Extract the [X, Y] coordinate from the center of the cell holding the provided text.  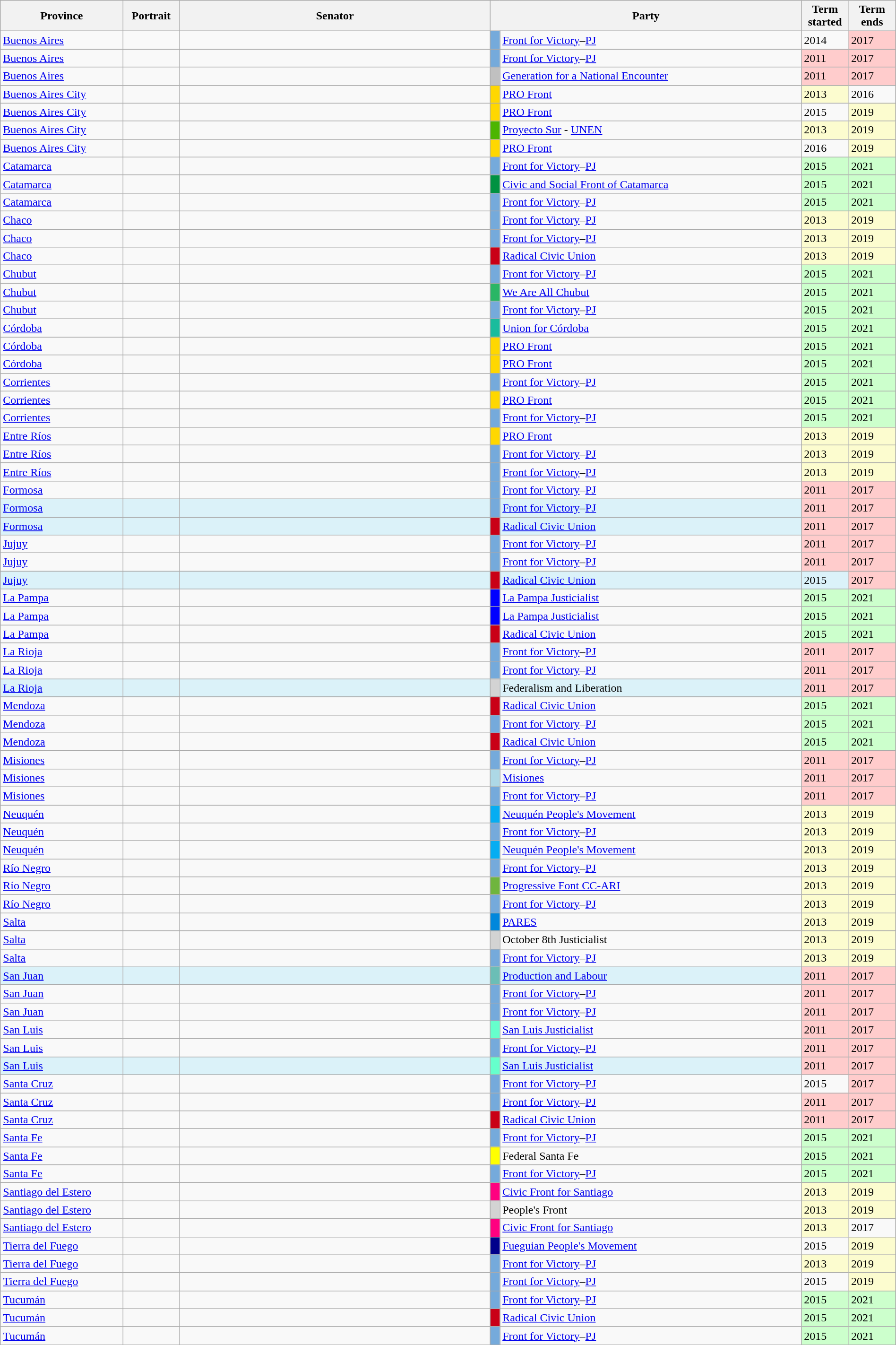
Fueguian People's Movement [651, 1246]
Generation for a National Encounter [651, 76]
2014 [825, 40]
Portrait [151, 16]
Production and Labour [651, 976]
Proyecto Sur - UNEN [651, 130]
Term ends [872, 16]
PARES [651, 922]
October 8th Justicialist [651, 940]
Party [646, 16]
Term started [825, 16]
Civic and Social Front of Catamarca [651, 184]
People's Front [651, 1210]
Union for Córdoba [651, 328]
Federalism and Liberation [651, 688]
Federal Santa Fe [651, 1156]
Progressive Font CC-ARI [651, 886]
Senator [335, 16]
We Are All Chubut [651, 292]
Province [61, 16]
